Locate the cell with the specified text and output its [x, y] center coordinate. 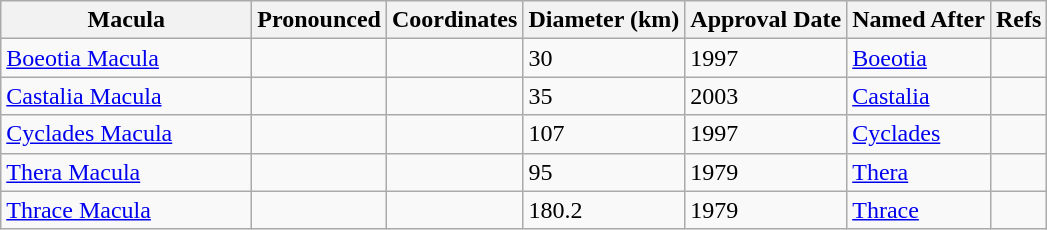
30 [604, 58]
Cyclades [919, 134]
Castalia [919, 96]
Diameter (km) [604, 20]
Boeotia [919, 58]
Refs [1018, 20]
107 [604, 134]
Boeotia Macula [126, 58]
Thrace [919, 210]
Pronounced [320, 20]
95 [604, 172]
Coordinates [454, 20]
Thrace Macula [126, 210]
Castalia Macula [126, 96]
Approval Date [766, 20]
Named After [919, 20]
180.2 [604, 210]
35 [604, 96]
Thera Macula [126, 172]
Cyclades Macula [126, 134]
Macula [126, 20]
Thera [919, 172]
2003 [766, 96]
